Pinpoint the cell where the given text exists, returning its [X, Y] midpoint coordinate. 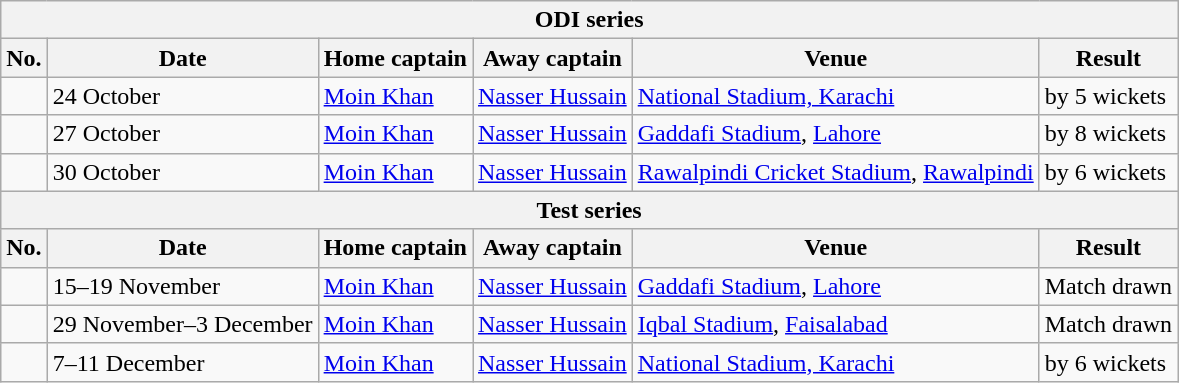
24 October [182, 96]
30 October [182, 172]
Test series [590, 210]
by 5 wickets [1108, 96]
Iqbal Stadium, Faisalabad [836, 324]
7–11 December [182, 362]
Rawalpindi Cricket Stadium, Rawalpindi [836, 172]
by 8 wickets [1108, 134]
ODI series [590, 20]
15–19 November [182, 286]
27 October [182, 134]
29 November–3 December [182, 324]
